Determine the (X, Y) coordinate at the center of the cell enclosing the given text.  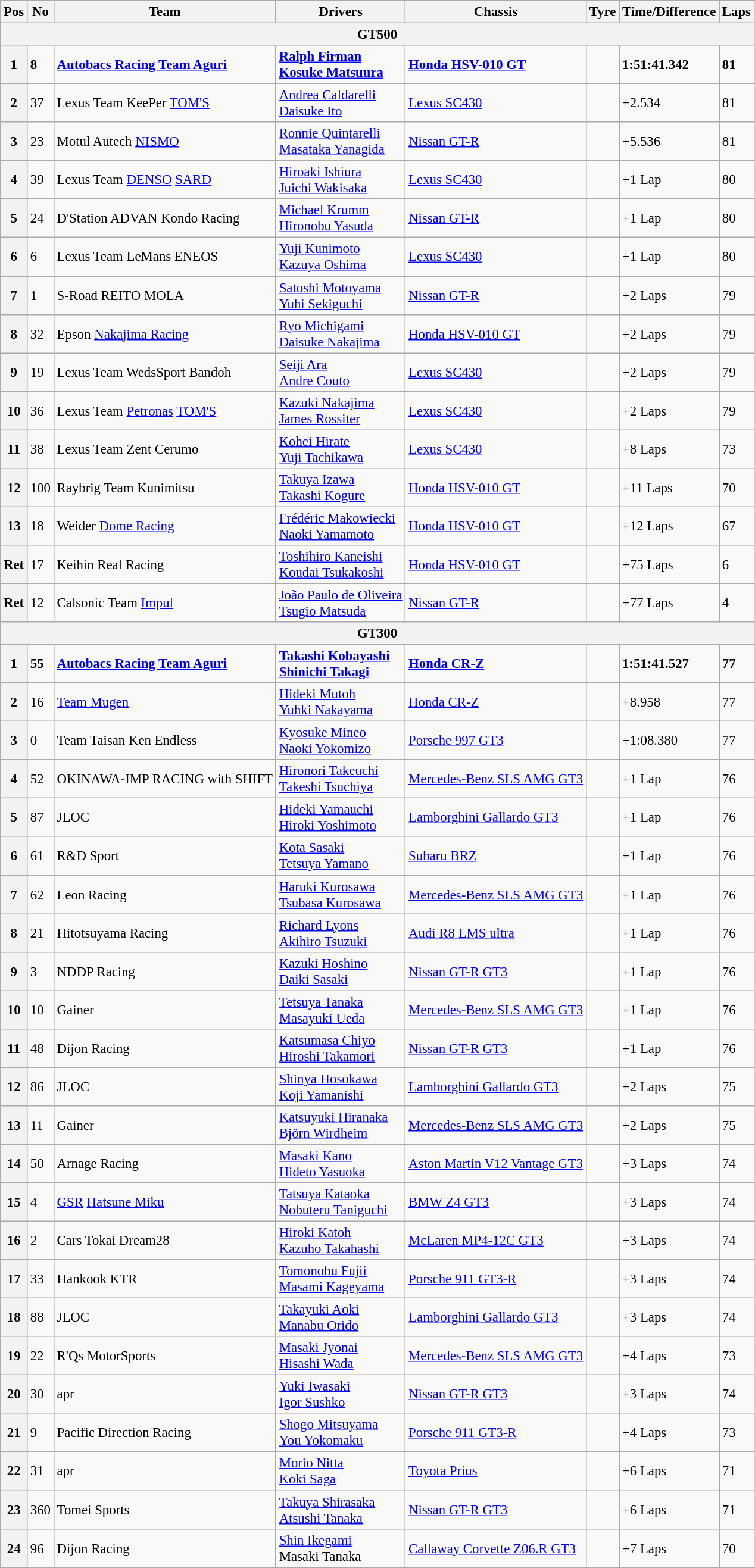
Arnage Racing (164, 1163)
Shin Ikegami Masaki Tanaka (341, 1548)
Masaki Kano Hideto Yasuoka (341, 1163)
Hiroki Katoh Kazuho Takahashi (341, 1241)
João Paulo de Oliveira Tsugio Matsuda (341, 602)
Raybrig Team Kunimitsu (164, 488)
52 (40, 779)
Lexus Team KeePer TOM'S (164, 104)
100 (40, 488)
Ralph Firman Kosuke Matsuura (341, 64)
Callaway Corvette Z06.R GT3 (496, 1548)
62 (40, 894)
Takayuki Aoki Manabu Orido (341, 1318)
Shogo Mitsuyama You Yokomaku (341, 1432)
Kyosuke Mineo Naoki Yokomizo (341, 741)
Team Taisan Ken Endless (164, 741)
30 (40, 1394)
Team Mugen (164, 702)
88 (40, 1318)
Audi R8 LMS ultra (496, 933)
15 (14, 1202)
+77 Laps (669, 602)
Tetsuya Tanaka Masayuki Ueda (341, 1010)
Masaki Jyonai Hisashi Wada (341, 1356)
Cars Tokai Dream28 (164, 1241)
Richard Lyons Akihiro Tsuzuki (341, 933)
Yuji Kunimoto Kazuya Oshima (341, 257)
Pos (14, 12)
Tomei Sports (164, 1510)
67 (737, 526)
+7 Laps (669, 1548)
20 (14, 1394)
+8 Laps (669, 449)
86 (40, 1087)
+5.536 (669, 142)
Frédéric Makowiecki Naoki Yamamoto (341, 526)
No (40, 12)
Lexus Team WedsSport Bandoh (164, 373)
Subaru BRZ (496, 856)
14 (14, 1163)
96 (40, 1548)
Porsche 997 GT3 (496, 741)
Katsuyuki Hiranaka Björn Wirdheim (341, 1125)
Chassis (496, 12)
Tyre (603, 12)
38 (40, 449)
Keihin Real Racing (164, 564)
Hironori Takeuchi Takeshi Tsuchiya (341, 779)
McLaren MP4-12C GT3 (496, 1241)
Motul Autech NISMO (164, 142)
Tatsuya Kataoka Nobuteru Taniguchi (341, 1202)
GT300 (377, 633)
Ryo Michigami Daisuke Nakajima (341, 333)
NDDP Racing (164, 972)
Lexus Team Zent Cerumo (164, 449)
36 (40, 411)
50 (40, 1163)
+11 Laps (669, 488)
Ronnie Quintarelli Masataka Yanagida (341, 142)
+2.534 (669, 104)
Pacific Direction Racing (164, 1432)
Takuya Shirasaka Atsushi Tanaka (341, 1510)
Kazuki Hoshino Daiki Sasaki (341, 972)
Hankook KTR (164, 1279)
31 (40, 1472)
0 (40, 741)
Toshihiro Kaneishi Koudai Tsukakoshi (341, 564)
Leon Racing (164, 894)
Hiroaki Ishiura Juichi Wakisaka (341, 180)
55 (40, 664)
Toyota Prius (496, 1472)
48 (40, 1049)
Aston Martin V12 Vantage GT3 (496, 1163)
Calsonic Team Impul (164, 602)
Haruki Kurosawa Tsubasa Kurosawa (341, 894)
Tomonobu Fujii Masami Kageyama (341, 1279)
+12 Laps (669, 526)
GSR Hatsune Miku (164, 1202)
Team (164, 12)
61 (40, 856)
32 (40, 333)
87 (40, 818)
Morio Nitta Koki Saga (341, 1472)
Michael Krumm Hironobu Yasuda (341, 218)
Kota Sasaki Tetsuya Yamano (341, 856)
39 (40, 180)
Epson Nakajima Racing (164, 333)
Kazuki Nakajima James Rossiter (341, 411)
Hitotsuyama Racing (164, 933)
360 (40, 1510)
BMW Z4 GT3 (496, 1202)
Laps (737, 12)
Yuki Iwasaki Igor Sushko (341, 1394)
33 (40, 1279)
Lexus Team Petronas TOM'S (164, 411)
37 (40, 104)
+75 Laps (669, 564)
Seiji Ara Andre Couto (341, 373)
+8.958 (669, 702)
Hideki Yamauchi Hiroki Yoshimoto (341, 818)
1:51:41.527 (669, 664)
Time/Difference (669, 12)
S-Road REITO MOLA (164, 295)
Shinya Hosokawa Koji Yamanishi (341, 1087)
Hideki Mutoh Yuhki Nakayama (341, 702)
Drivers (341, 12)
Weider Dome Racing (164, 526)
Katsumasa Chiyo Hiroshi Takamori (341, 1049)
Kohei Hirate Yuji Tachikawa (341, 449)
Lexus Team LeMans ENEOS (164, 257)
Satoshi Motoyama Yuhi Sekiguchi (341, 295)
D'Station ADVAN Kondo Racing (164, 218)
OKINAWA-IMP RACING with SHIFT (164, 779)
R'Qs MotorSports (164, 1356)
1:51:41.342 (669, 64)
Andrea Caldarelli Daisuke Ito (341, 104)
Takashi Kobayashi Shinichi Takagi (341, 664)
Lexus Team DENSO SARD (164, 180)
R&D Sport (164, 856)
+1:08.380 (669, 741)
GT500 (377, 35)
Takuya Izawa Takashi Kogure (341, 488)
